Capture the cell that displays the provided text and extract its (X, Y) central coordinate. 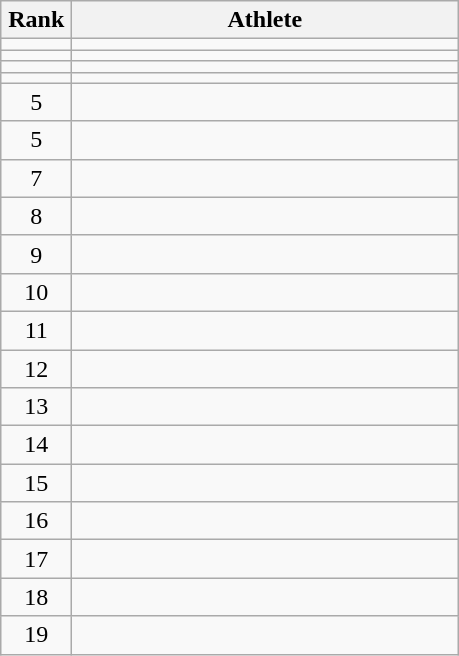
19 (36, 635)
11 (36, 330)
9 (36, 254)
10 (36, 292)
14 (36, 445)
12 (36, 369)
13 (36, 407)
7 (36, 178)
16 (36, 521)
Athlete (265, 20)
15 (36, 483)
18 (36, 597)
Rank (36, 20)
17 (36, 559)
8 (36, 216)
